Return (x, y) of the center of cell containing provided text 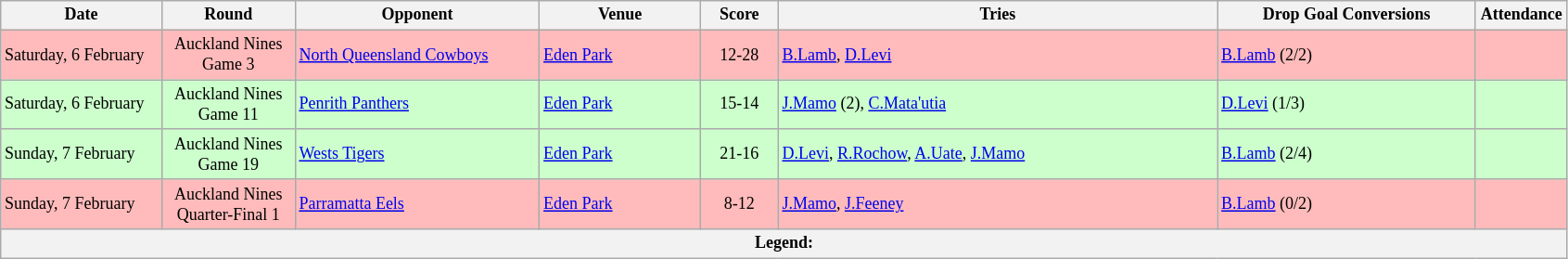
North Queensland Cowboys (417, 55)
B.Lamb, D.Levi (998, 55)
Attendance (1521, 15)
Tries (998, 15)
15-14 (739, 105)
J.Mamo (2), C.Mata'utia (998, 105)
Drop Goal Conversions (1346, 15)
B.Lamb (2/2) (1346, 55)
21-16 (739, 154)
J.Mamo, J.Feeney (998, 204)
8-12 (739, 204)
Auckland Nines Game 3 (228, 55)
Auckland Nines Game 11 (228, 105)
Wests Tigers (417, 154)
D.Levi (1/3) (1346, 105)
Legend: (784, 243)
Parramatta Eels (417, 204)
D.Levi, R.Rochow, A.Uate, J.Mamo (998, 154)
12-28 (739, 55)
Venue (620, 15)
Penrith Panthers (417, 105)
Date (82, 15)
Score (739, 15)
Auckland Nines Quarter-Final 1 (228, 204)
B.Lamb (2/4) (1346, 154)
Round (228, 15)
Opponent (417, 15)
Auckland Nines Game 19 (228, 154)
B.Lamb (0/2) (1346, 204)
